Extract the (x, y) coordinate from the center of the cell holding the provided text.  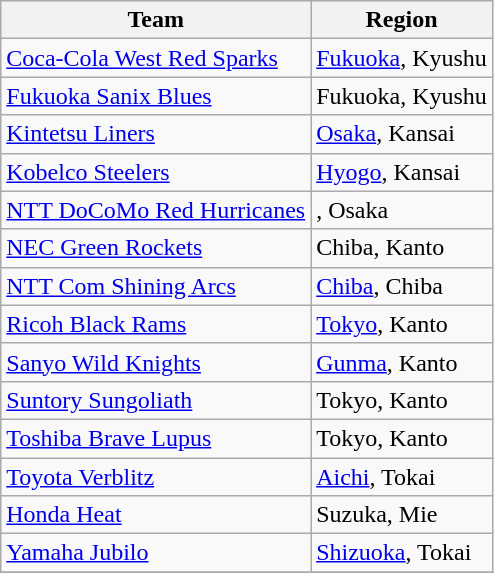
, Osaka (402, 210)
Chiba, Chiba (402, 286)
Aichi, Tokai (402, 477)
Hyogo, Kansai (402, 172)
Honda Heat (156, 515)
NEC Green Rockets (156, 248)
Region (402, 20)
NTT Com Shining Arcs (156, 286)
Team (156, 20)
Ricoh Black Rams (156, 324)
Gunma, Kanto (402, 362)
Suntory Sungoliath (156, 400)
Sanyo Wild Knights (156, 362)
Fukuoka Sanix Blues (156, 96)
Shizuoka, Tokai (402, 553)
Suzuka, Mie (402, 515)
NTT DoCoMo Red Hurricanes (156, 210)
Toshiba Brave Lupus (156, 438)
Toyota Verblitz (156, 477)
Yamaha Jubilo (156, 553)
Kintetsu Liners (156, 134)
Coca-Cola West Red Sparks (156, 58)
Kobelco Steelers (156, 172)
Osaka, Kansai (402, 134)
Chiba, Kanto (402, 248)
